Pinpoint the cell where the given text exists, returning its (X, Y) midpoint coordinate. 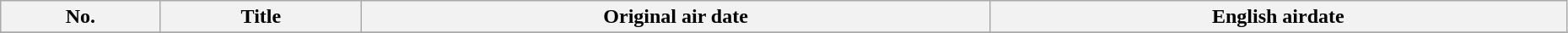
Original air date (676, 17)
No. (81, 17)
Title (261, 17)
English airdate (1278, 17)
